Pinpoint the cell where the given text exists, returning its [X, Y] midpoint coordinate. 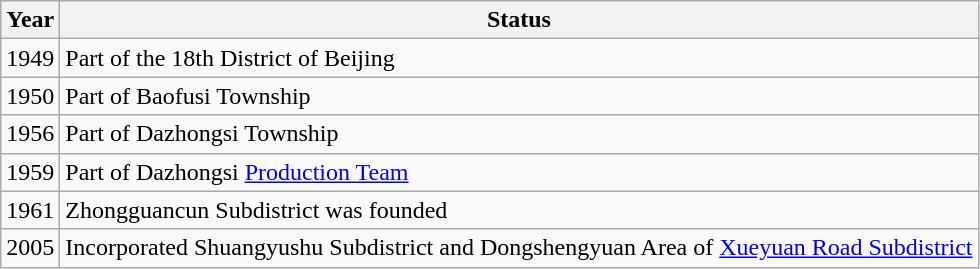
1950 [30, 96]
1949 [30, 58]
Part of the 18th District of Beijing [519, 58]
Part of Baofusi Township [519, 96]
Status [519, 20]
1961 [30, 210]
1956 [30, 134]
2005 [30, 248]
Part of Dazhongsi Production Team [519, 172]
1959 [30, 172]
Part of Dazhongsi Township [519, 134]
Incorporated Shuangyushu Subdistrict and Dongshengyuan Area of Xueyuan Road Subdistrict [519, 248]
Zhongguancun Subdistrict was founded [519, 210]
Year [30, 20]
